Locate the cell with the specified text and output its [X, Y] center coordinate. 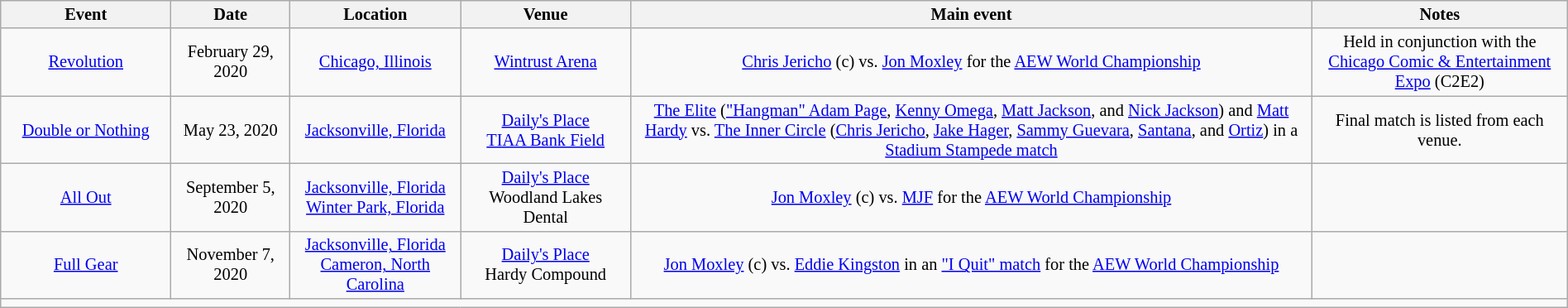
Jacksonville, FloridaWinter Park, Florida [375, 197]
May 23, 2020 [231, 130]
February 29, 2020 [231, 62]
Chicago, Illinois [375, 62]
Location [375, 14]
Full Gear [86, 265]
Held in conjunction with the Chicago Comic & Entertainment Expo (C2E2) [1439, 62]
Daily's PlaceWoodland Lakes Dental [546, 197]
Chris Jericho (c) vs. Jon Moxley for the AEW World Championship [972, 62]
Daily's PlaceTIAA Bank Field [546, 130]
All Out [86, 197]
November 7, 2020 [231, 265]
Jacksonville, Florida [375, 130]
Venue [546, 14]
Daily's PlaceHardy Compound [546, 265]
September 5, 2020 [231, 197]
Wintrust Arena [546, 62]
Date [231, 14]
Jon Moxley (c) vs. MJF for the AEW World Championship [972, 197]
Revolution [86, 62]
Jacksonville, FloridaCameron, North Carolina [375, 265]
Jon Moxley (c) vs. Eddie Kingston in an "I Quit" match for the AEW World Championship [972, 265]
Double or Nothing [86, 130]
Notes [1439, 14]
Main event [972, 14]
Event [86, 14]
Final match is listed from each venue. [1439, 130]
